Return (x, y) of the center of cell containing provided text 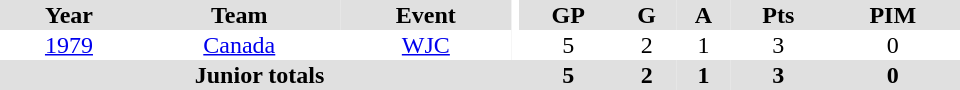
Canada (240, 45)
Year (69, 15)
WJC (426, 45)
Junior totals (260, 75)
A (704, 15)
Event (426, 15)
Pts (778, 15)
Team (240, 15)
G (646, 15)
GP (568, 15)
PIM (893, 15)
1979 (69, 45)
